Locate the cell with the specified text and output its [X, Y] center coordinate. 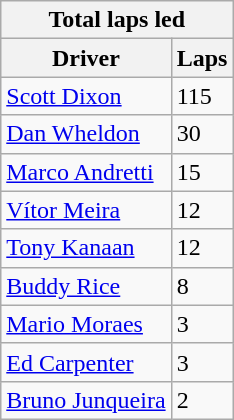
Ed Carpenter [86, 362]
Buddy Rice [86, 286]
30 [202, 134]
Vítor Meira [86, 210]
Total laps led [117, 20]
Dan Wheldon [86, 134]
115 [202, 96]
Driver [86, 58]
Tony Kanaan [86, 248]
8 [202, 286]
Laps [202, 58]
15 [202, 172]
2 [202, 400]
Mario Moraes [86, 324]
Bruno Junqueira [86, 400]
Scott Dixon [86, 96]
Marco Andretti [86, 172]
